Return (x, y) of the center of cell containing provided text 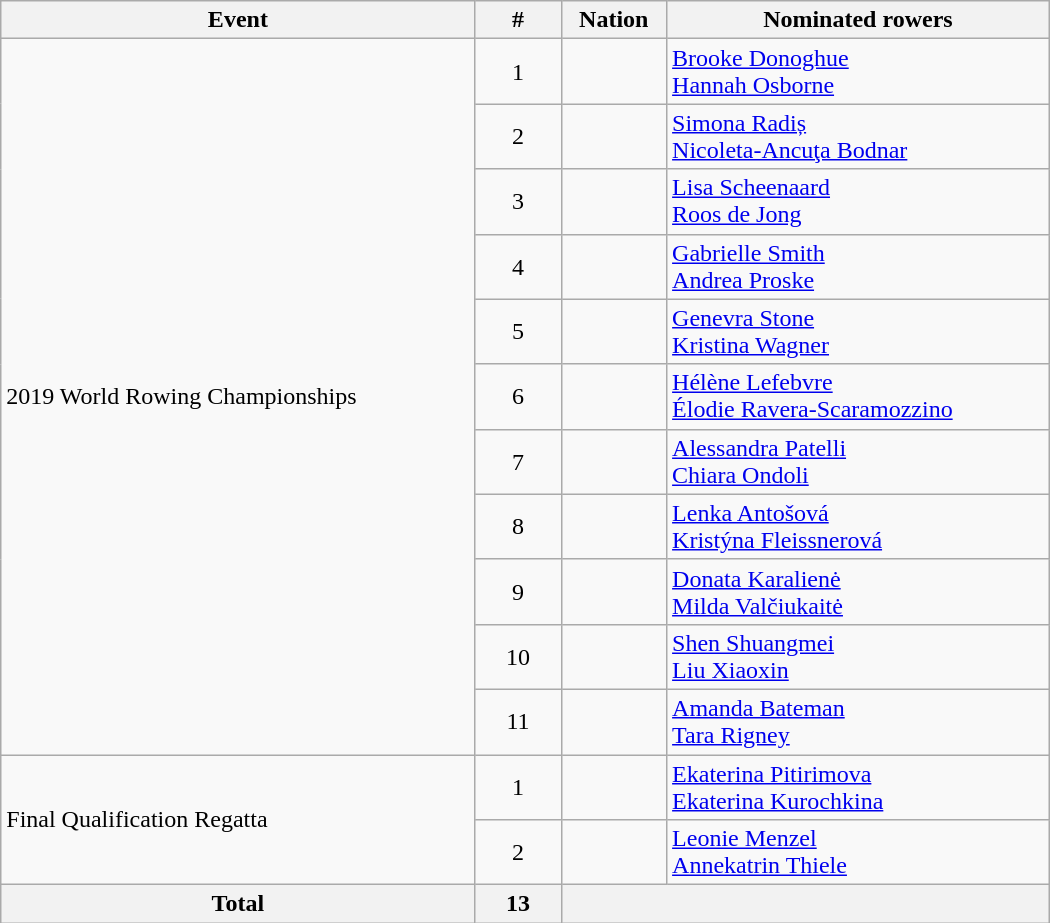
Nation (614, 20)
Leonie MenzelAnnekatrin Thiele (858, 852)
7 (518, 462)
Lisa ScheenaardRoos de Jong (858, 202)
# (518, 20)
Genevra StoneKristina Wagner (858, 332)
Final Qualification Regatta (238, 819)
10 (518, 656)
3 (518, 202)
Simona RadișNicoleta-Ancuţa Bodnar (858, 136)
Event (238, 20)
6 (518, 396)
4 (518, 266)
Total (238, 904)
11 (518, 722)
Amanda BatemanTara Rigney (858, 722)
Shen ShuangmeiLiu Xiaoxin (858, 656)
Nominated rowers (858, 20)
Lenka AntošováKristýna Fleissnerová (858, 526)
13 (518, 904)
Brooke DonoghueHannah Osborne (858, 72)
Donata KaralienėMilda Valčiukaitė (858, 592)
Alessandra PatelliChiara Ondoli (858, 462)
Gabrielle SmithAndrea Proske (858, 266)
Hélène LefebvreÉlodie Ravera-Scaramozzino (858, 396)
8 (518, 526)
9 (518, 592)
2019 World Rowing Championships (238, 397)
Ekaterina PitirimovaEkaterina Kurochkina (858, 786)
5 (518, 332)
